Return [X, Y] of the center of cell containing provided text 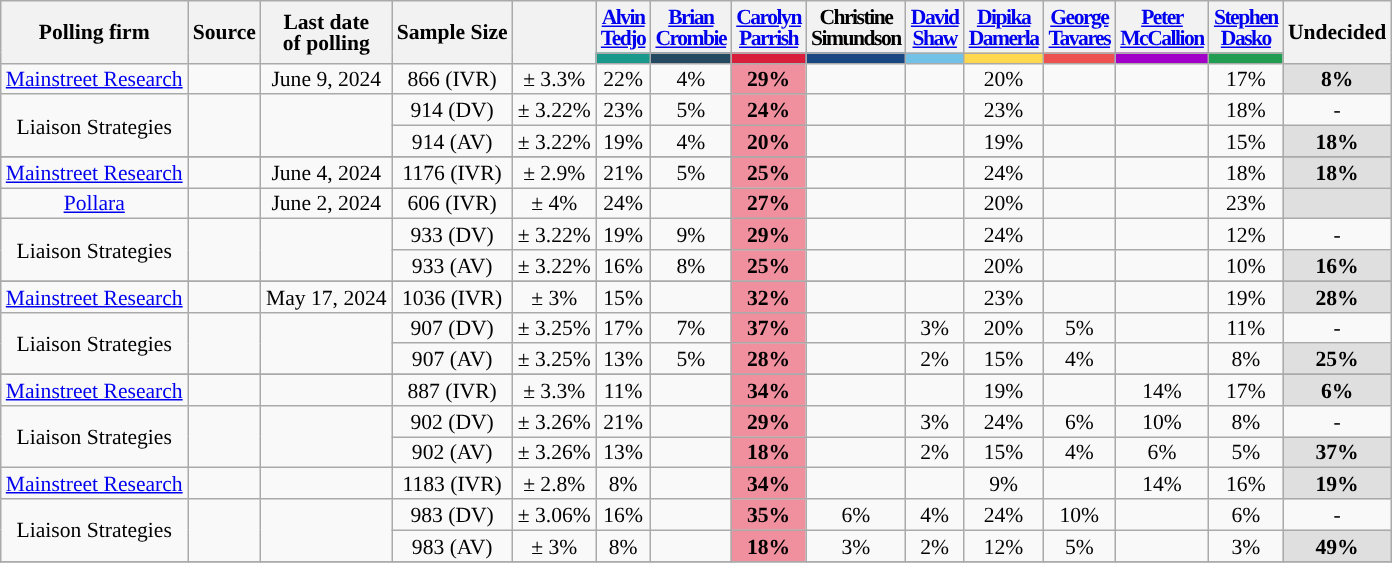
866 (IVR) [452, 78]
Alvin Tedjo [624, 27]
1176 (IVR) [452, 172]
Undecided [1337, 32]
7% [690, 328]
Last dateof polling [326, 32]
983 (AV) [452, 546]
June 2, 2024 [326, 204]
Pollara [94, 204]
Brian Crombie [690, 27]
902 (DV) [452, 422]
914 (DV) [452, 110]
Carolyn Parrish [768, 27]
± 2.8% [554, 484]
Sample Size [452, 32]
907 (DV) [452, 328]
Stephen Dasko [1246, 27]
933 (AV) [452, 266]
27% [768, 204]
Peter McCallion [1162, 27]
George Tavares [1080, 27]
914 (AV) [452, 142]
± 3.06% [554, 514]
983 (DV) [452, 514]
June 4, 2024 [326, 172]
May 17, 2024 [326, 296]
± 2.9% [554, 172]
49% [1337, 546]
Christine Simundson [856, 27]
887 (IVR) [452, 390]
1183 (IVR) [452, 484]
933 (DV) [452, 234]
± 4% [554, 204]
606 (IVR) [452, 204]
Polling firm [94, 32]
32% [768, 296]
1036 (IVR) [452, 296]
June 9, 2024 [326, 78]
902 (AV) [452, 452]
Dipika Damerla [1004, 27]
Source [224, 32]
907 (AV) [452, 360]
35% [768, 514]
David Shaw [935, 27]
22% [624, 78]
